Pinpoint the cell where the given text exists, returning its [X, Y] midpoint coordinate. 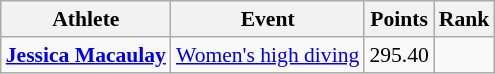
Event [268, 19]
Rank [464, 19]
Points [398, 19]
Athlete [86, 19]
295.40 [398, 55]
Jessica Macaulay [86, 55]
Women's high diving [268, 55]
